Capture the cell that displays the provided text and extract its [X, Y] central coordinate. 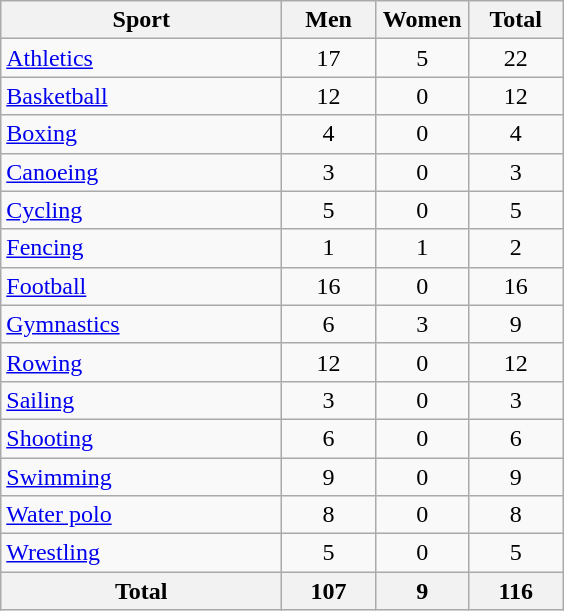
Gymnastics [142, 324]
Canoeing [142, 172]
Wrestling [142, 553]
Basketball [142, 96]
Fencing [142, 248]
Cycling [142, 210]
Shooting [142, 438]
2 [516, 248]
116 [516, 591]
Women [422, 20]
Swimming [142, 477]
Football [142, 286]
22 [516, 58]
Men [329, 20]
17 [329, 58]
Sailing [142, 400]
Rowing [142, 362]
107 [329, 591]
Water polo [142, 515]
Boxing [142, 134]
Sport [142, 20]
Athletics [142, 58]
